Return the (X, Y) coordinate for the center point of the cell that contains the specified text.  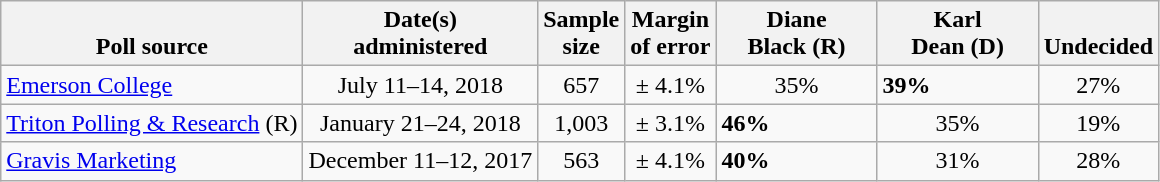
Date(s)administered (420, 34)
± 3.1% (670, 123)
KarlDean (D) (958, 34)
Samplesize (582, 34)
January 21–24, 2018 (420, 123)
31% (958, 161)
DianeBlack (R) (796, 34)
1,003 (582, 123)
Gravis Marketing (152, 161)
Emerson College (152, 85)
28% (1098, 161)
Poll source (152, 34)
39% (958, 85)
Marginof error (670, 34)
40% (796, 161)
July 11–14, 2018 (420, 85)
Undecided (1098, 34)
27% (1098, 85)
Triton Polling & Research (R) (152, 123)
December 11–12, 2017 (420, 161)
46% (796, 123)
563 (582, 161)
19% (1098, 123)
657 (582, 85)
